Determine the (x, y) coordinate at the center of the cell enclosing the given text.  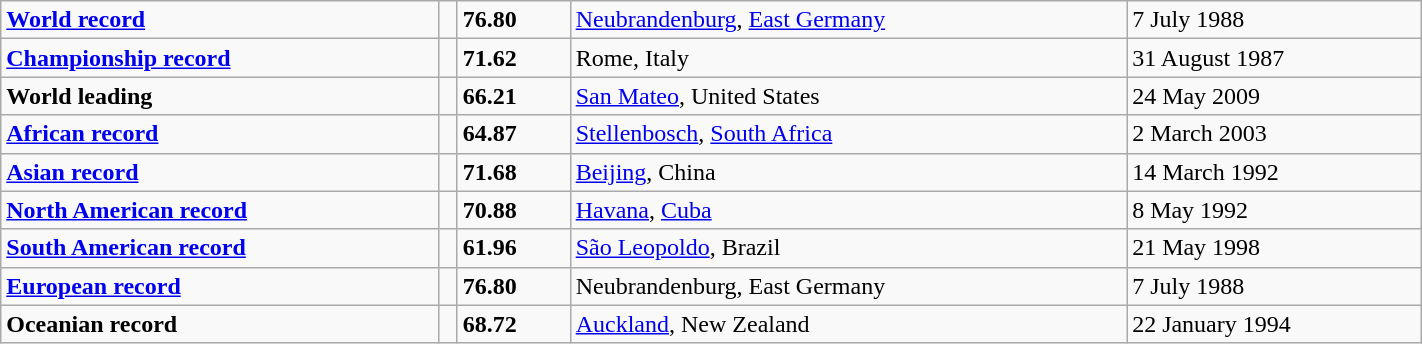
Rome, Italy (848, 58)
European record (220, 286)
North American record (220, 210)
African record (220, 134)
71.62 (514, 58)
San Mateo, United States (848, 96)
Asian record (220, 172)
21 May 1998 (1274, 248)
World record (220, 20)
64.87 (514, 134)
14 March 1992 (1274, 172)
68.72 (514, 324)
Championship record (220, 58)
South American record (220, 248)
24 May 2009 (1274, 96)
Stellenbosch, South Africa (848, 134)
66.21 (514, 96)
2 March 2003 (1274, 134)
31 August 1987 (1274, 58)
Havana, Cuba (848, 210)
Auckland, New Zealand (848, 324)
71.68 (514, 172)
Beijing, China (848, 172)
Oceanian record (220, 324)
70.88 (514, 210)
World leading (220, 96)
22 January 1994 (1274, 324)
61.96 (514, 248)
8 May 1992 (1274, 210)
São Leopoldo, Brazil (848, 248)
